From the cell containing the given text, extract its center point as (X, Y) coordinate. 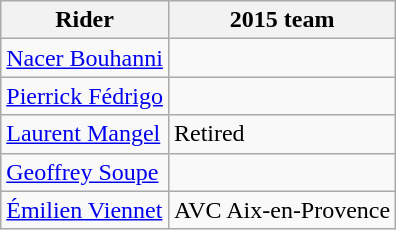
Geoffrey Soupe (85, 172)
Émilien Viennet (85, 210)
Rider (85, 20)
2015 team (282, 20)
AVC Aix-en-Provence (282, 210)
Nacer Bouhanni (85, 58)
Laurent Mangel (85, 134)
Pierrick Fédrigo (85, 96)
Retired (282, 134)
